For the text-containing cell, return its midpoint in [x, y] coordinate format. 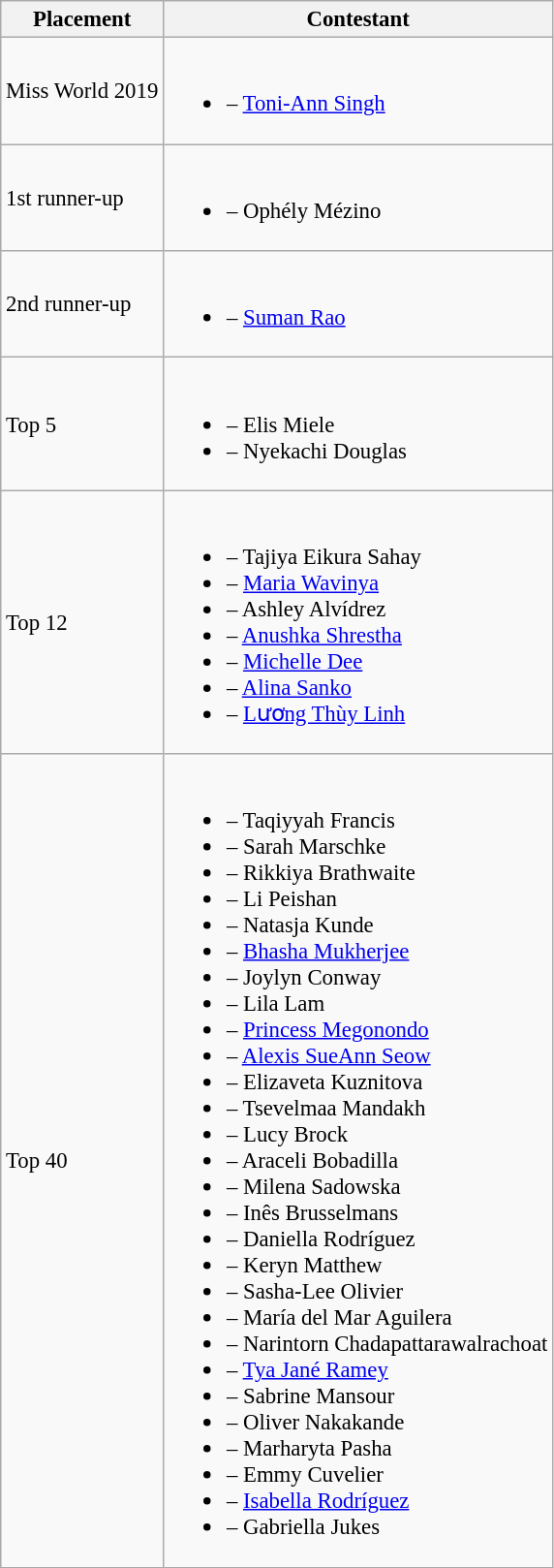
Contestant [358, 19]
– Suman Rao [358, 304]
– Tajiya Eikura Sahay – Maria Wavinya – Ashley Alvídrez – Anushka Shrestha – Michelle Dee – Alina Sanko – Lương Thùy Linh [358, 622]
2nd runner-up [82, 304]
Top 5 [82, 424]
Placement [82, 19]
Top 12 [82, 622]
– Elis Miele – Nyekachi Douglas [358, 424]
Top 40 [82, 1161]
Miss World 2019 [82, 91]
– Ophély Mézino [358, 198]
1st runner-up [82, 198]
– Toni-Ann Singh [358, 91]
